Provide the (X, Y) coordinate of the cell's center where the given text is located.  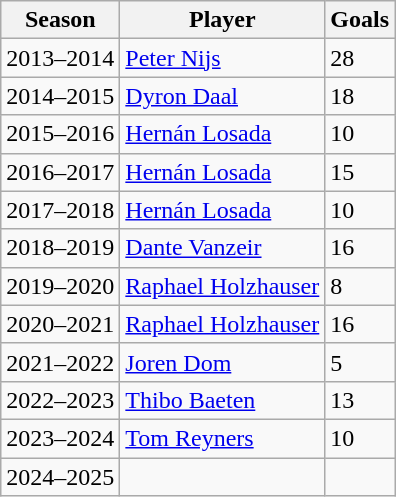
5 (360, 362)
Player (222, 20)
2020–2021 (60, 324)
2022–2023 (60, 400)
13 (360, 400)
2023–2024 (60, 438)
2015–2016 (60, 134)
2016–2017 (60, 172)
Tom Reyners (222, 438)
2021–2022 (60, 362)
18 (360, 96)
2017–2018 (60, 210)
Thibo Baeten (222, 400)
2018–2019 (60, 248)
28 (360, 58)
Dyron Daal (222, 96)
2013–2014 (60, 58)
Joren Dom (222, 362)
15 (360, 172)
2024–2025 (60, 477)
8 (360, 286)
2019–2020 (60, 286)
Dante Vanzeir (222, 248)
2014–2015 (60, 96)
Peter Nijs (222, 58)
Season (60, 20)
Goals (360, 20)
